Determine the (X, Y) coordinate at the center of the cell enclosing the given text.  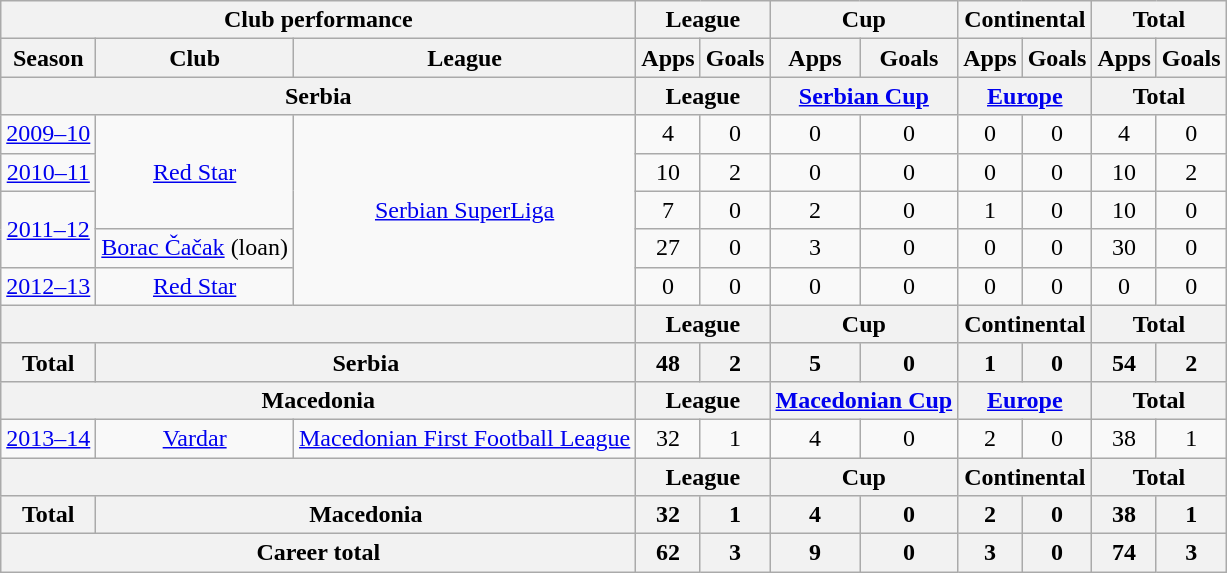
30 (1124, 248)
Macedonian Cup (864, 400)
62 (668, 553)
Club performance (318, 20)
48 (668, 362)
2013–14 (48, 438)
Borac Čačak (loan) (195, 248)
5 (815, 362)
2011–12 (48, 229)
Season (48, 58)
2012–13 (48, 286)
7 (668, 210)
Club (195, 58)
Serbian SuperLiga (464, 210)
Vardar (195, 438)
9 (815, 553)
2009–10 (48, 134)
27 (668, 248)
54 (1124, 362)
Macedonian First Football League (464, 438)
Career total (318, 553)
74 (1124, 553)
2010–11 (48, 172)
Serbian Cup (864, 96)
